Determine the [X, Y] coordinate at the center of the cell enclosing the given text.  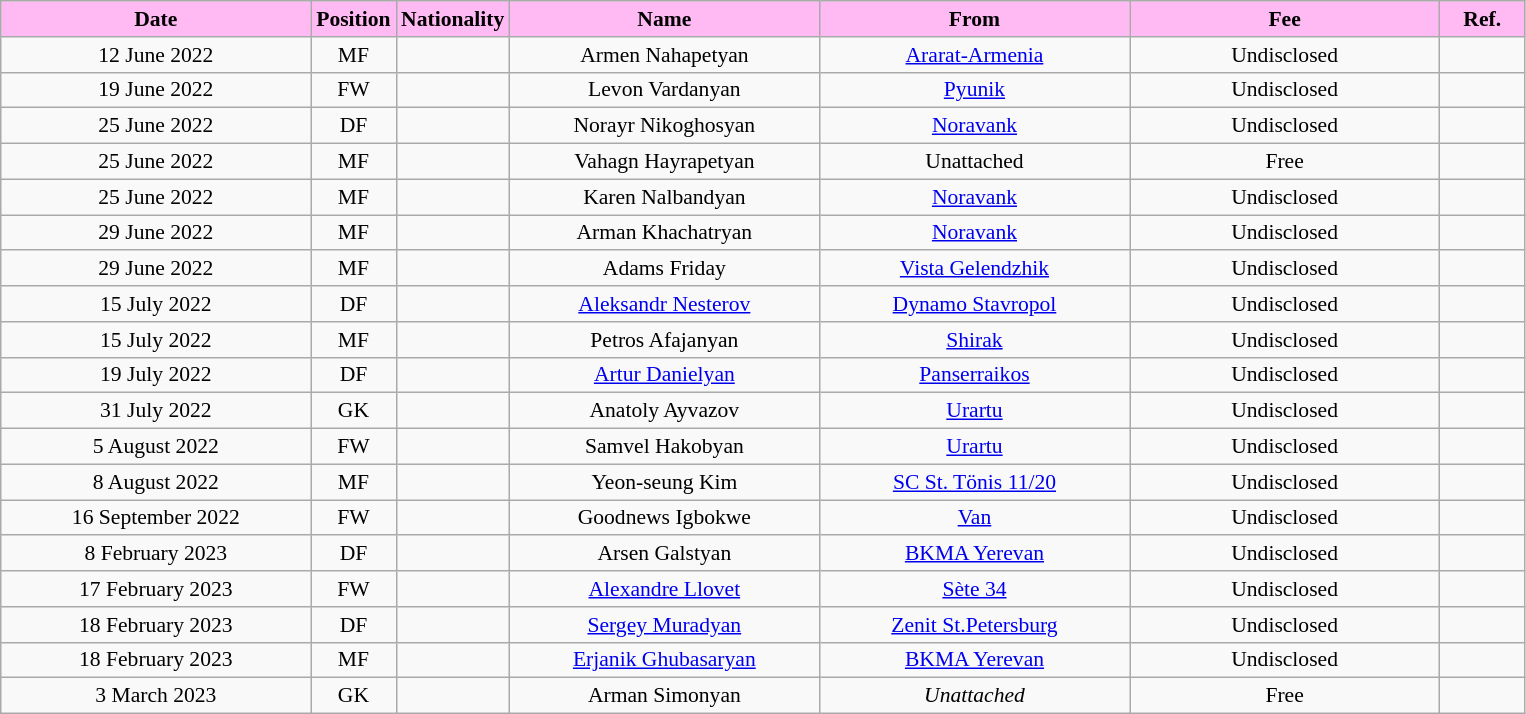
8 February 2023 [156, 554]
Panserraikos [974, 375]
Artur Danielyan [664, 375]
5 August 2022 [156, 447]
3 March 2023 [156, 696]
Sergey Muradyan [664, 625]
Ararat-Armenia [974, 55]
Zenit St.Petersburg [974, 625]
Levon Vardanyan [664, 90]
Sète 34 [974, 589]
Ref. [1482, 19]
Fee [1285, 19]
Arman Simonyan [664, 696]
Aleksandr Nesterov [664, 304]
Dynamo Stavropol [974, 304]
Armen Nahapetyan [664, 55]
Karen Nalbandyan [664, 197]
Van [974, 518]
Vahagn Hayrapetyan [664, 162]
Samvel Hakobyan [664, 447]
Adams Friday [664, 269]
Shirak [974, 340]
17 February 2023 [156, 589]
Vista Gelendzhik [974, 269]
Goodnews Igbokwe [664, 518]
SC St. Tönis 11/20 [974, 482]
Norayr Nikoghosyan [664, 126]
From [974, 19]
19 July 2022 [156, 375]
Petros Afajanyan [664, 340]
12 June 2022 [156, 55]
Arsen Galstyan [664, 554]
Alexandre Llovet [664, 589]
8 August 2022 [156, 482]
31 July 2022 [156, 411]
Name [664, 19]
Yeon-seung Kim [664, 482]
Pyunik [974, 90]
Anatoly Ayvazov [664, 411]
Arman Khachatryan [664, 233]
19 June 2022 [156, 90]
Position [354, 19]
16 September 2022 [156, 518]
Date [156, 19]
Nationality [452, 19]
Erjanik Ghubasaryan [664, 660]
